Extract the (X, Y) coordinate from the center of the cell holding the provided text.  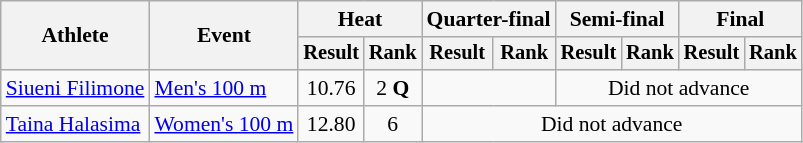
Athlete (76, 36)
Semi-final (618, 19)
2 Q (393, 88)
Siueni Filimone (76, 88)
Taina Halasima (76, 124)
Men's 100 m (224, 88)
12.80 (331, 124)
Final (740, 19)
Quarter-final (489, 19)
Event (224, 36)
6 (393, 124)
10.76 (331, 88)
Women's 100 m (224, 124)
Heat (360, 19)
